For the text-containing cell, return its midpoint in (X, Y) coordinate format. 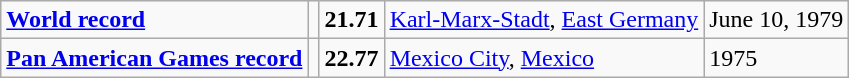
World record (154, 20)
Karl-Marx-Stadt, East Germany (544, 20)
22.77 (352, 58)
1975 (776, 58)
June 10, 1979 (776, 20)
Mexico City, Mexico (544, 58)
Pan American Games record (154, 58)
21.71 (352, 20)
